Pinpoint the cell where the given text exists, returning its (x, y) midpoint coordinate. 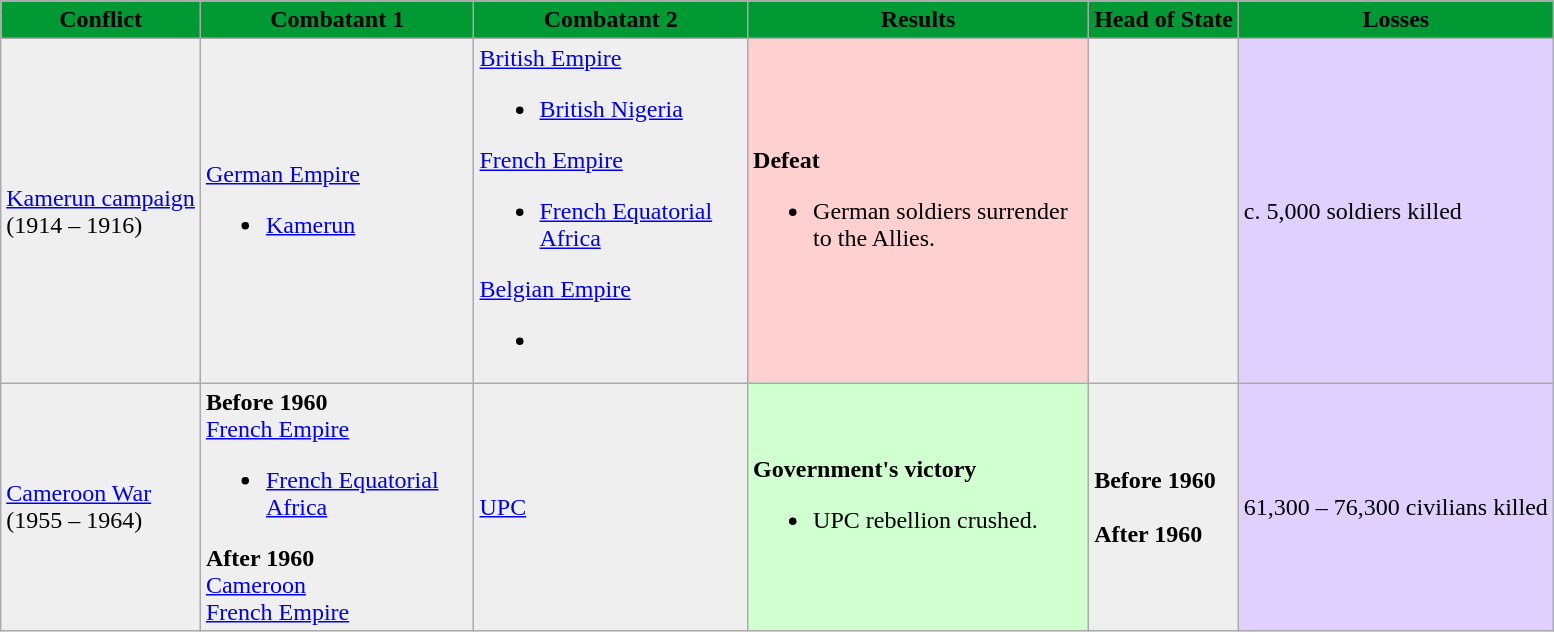
Combatant 1 (337, 20)
Cameroon War(1955 – 1964) (101, 507)
Results (918, 20)
Conflict (101, 20)
61,300 – 76,300 civilians killed (1396, 507)
German Empire Kamerun (337, 211)
DefeatGerman soldiers surrender to the Allies. (918, 211)
c. 5,000 soldiers killed (1396, 211)
Head of State (1164, 20)
Government's victoryUPC rebellion crushed. (918, 507)
British Empire British Nigeria French Empire French Equatorial Africa Belgian Empire (611, 211)
Combatant 2 (611, 20)
Losses (1396, 20)
UPC (611, 507)
Kamerun campaign(1914 – 1916) (101, 211)
Before 1960 French Empire French Equatorial AfricaAfter 1960 Cameroon French Empire (337, 507)
Before 1960After 1960 (1164, 507)
